Detect which cell encompasses the target text, then output its (x, y) center coordinate. 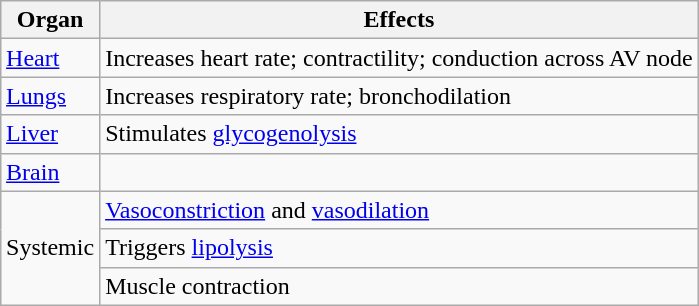
Effects (400, 20)
Vasoconstriction and vasodilation (400, 210)
Muscle contraction (400, 286)
Liver (50, 134)
Triggers lipolysis (400, 248)
Increases respiratory rate; bronchodilation (400, 96)
Systemic (50, 248)
Brain (50, 172)
Organ (50, 20)
Stimulates glycogenolysis (400, 134)
Increases heart rate; contractility; conduction across AV node (400, 58)
Heart (50, 58)
Lungs (50, 96)
